Pinpoint the cell where the given text exists, returning its [X, Y] midpoint coordinate. 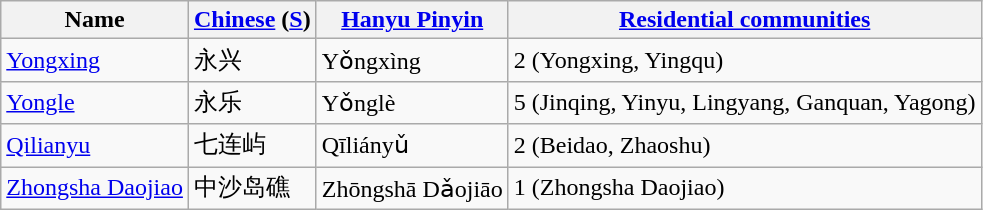
2 (Beidao, Zhaoshu) [744, 146]
Zhongsha Daojiao [95, 188]
Yongle [95, 102]
1 (Zhongsha Daojiao) [744, 188]
Chinese (S) [252, 20]
七连屿 [252, 146]
永乐 [252, 102]
Yongxing [95, 60]
Yǒnglè [412, 102]
2 (Yongxing, Yingqu) [744, 60]
Qilianyu [95, 146]
5 (Jinqing, Yinyu, Lingyang, Ganquan, Yagong) [744, 102]
Qīliányǔ [412, 146]
中沙岛礁 [252, 188]
永兴 [252, 60]
Residential communities [744, 20]
Yǒngxìng [412, 60]
Name [95, 20]
Zhōngshā Dǎojiāo [412, 188]
Hanyu Pinyin [412, 20]
